Return (x, y) of the center of cell containing provided text 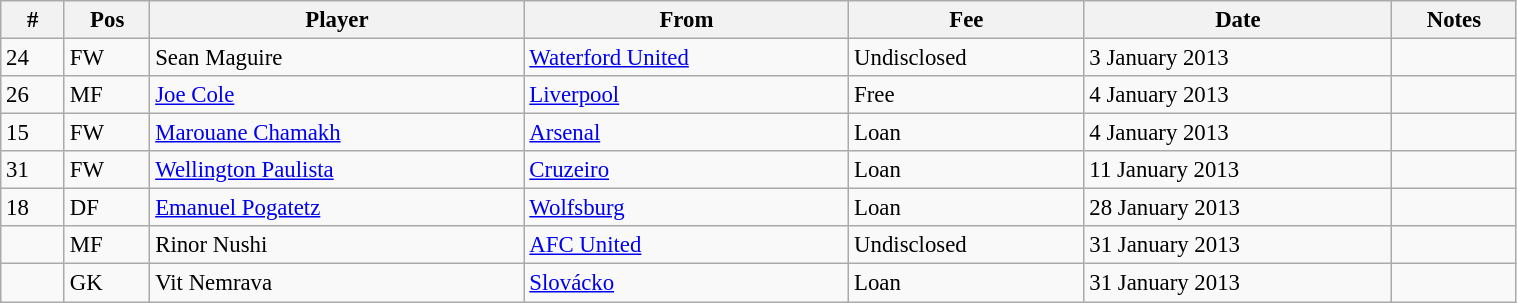
Joe Cole (337, 95)
Waterford United (686, 58)
11 January 2013 (1238, 170)
Sean Maguire (337, 58)
Liverpool (686, 95)
Slovácko (686, 283)
Arsenal (686, 133)
GK (106, 283)
26 (33, 95)
From (686, 20)
Pos (106, 20)
Marouane Chamakh (337, 133)
18 (33, 208)
Vit Nemrava (337, 283)
15 (33, 133)
Rinor Nushi (337, 245)
Wolfsburg (686, 208)
Notes (1454, 20)
Player (337, 20)
3 January 2013 (1238, 58)
24 (33, 58)
Fee (966, 20)
Date (1238, 20)
Wellington Paulista (337, 170)
31 (33, 170)
DF (106, 208)
# (33, 20)
Emanuel Pogatetz (337, 208)
Free (966, 95)
28 January 2013 (1238, 208)
Cruzeiro (686, 170)
AFC United (686, 245)
